Detect which cell encompasses the target text, then output its [X, Y] center coordinate. 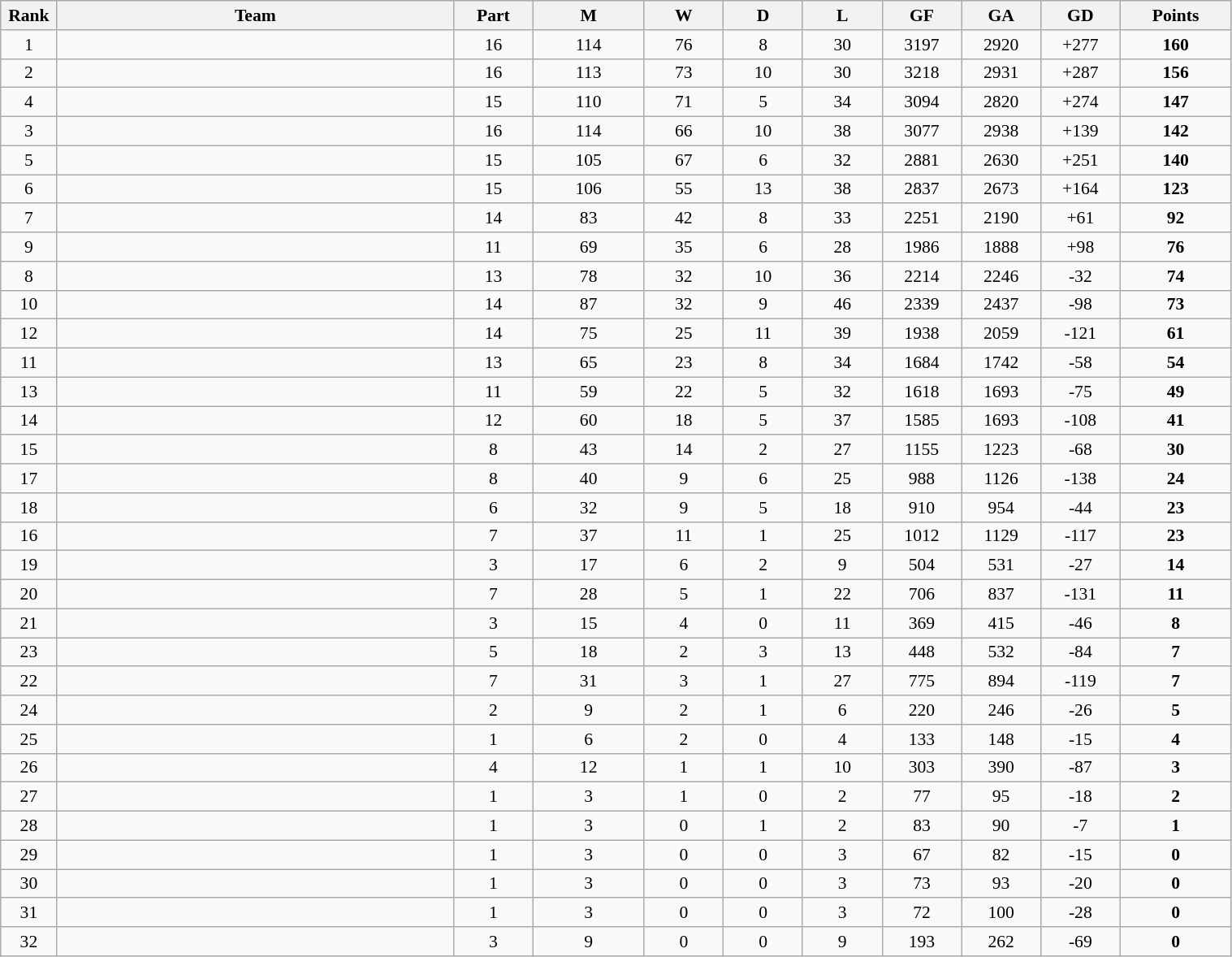
1618 [922, 392]
105 [588, 160]
-98 [1080, 305]
-28 [1080, 913]
123 [1176, 189]
369 [922, 623]
1223 [1001, 450]
1129 [1001, 536]
93 [1001, 884]
894 [1001, 682]
+287 [1080, 73]
74 [1176, 276]
160 [1176, 45]
46 [842, 305]
-69 [1080, 942]
2339 [922, 305]
+251 [1080, 160]
-44 [1080, 508]
65 [588, 363]
36 [842, 276]
40 [588, 478]
+274 [1080, 102]
262 [1001, 942]
954 [1001, 508]
77 [922, 797]
3218 [922, 73]
3197 [922, 45]
69 [588, 247]
-84 [1080, 652]
-32 [1080, 276]
140 [1176, 160]
49 [1176, 392]
L [842, 15]
Points [1176, 15]
2246 [1001, 276]
+61 [1080, 219]
42 [684, 219]
775 [922, 682]
39 [842, 334]
66 [684, 132]
55 [684, 189]
Team [255, 15]
Rank [29, 15]
Part [494, 15]
54 [1176, 363]
988 [922, 478]
GA [1001, 15]
106 [588, 189]
-121 [1080, 334]
-20 [1080, 884]
-18 [1080, 797]
246 [1001, 710]
156 [1176, 73]
+98 [1080, 247]
-87 [1080, 768]
-138 [1080, 478]
2938 [1001, 132]
-119 [1080, 682]
837 [1001, 595]
90 [1001, 826]
220 [922, 710]
1684 [922, 363]
2931 [1001, 73]
1888 [1001, 247]
2920 [1001, 45]
1938 [922, 334]
113 [588, 73]
3077 [922, 132]
60 [588, 421]
GD [1080, 15]
193 [922, 942]
448 [922, 652]
61 [1176, 334]
20 [29, 595]
133 [922, 739]
100 [1001, 913]
531 [1001, 565]
706 [922, 595]
29 [29, 855]
3094 [922, 102]
19 [29, 565]
+164 [1080, 189]
-131 [1080, 595]
2214 [922, 276]
+139 [1080, 132]
35 [684, 247]
75 [588, 334]
59 [588, 392]
-26 [1080, 710]
-27 [1080, 565]
-46 [1080, 623]
2437 [1001, 305]
2820 [1001, 102]
-68 [1080, 450]
92 [1176, 219]
71 [684, 102]
532 [1001, 652]
910 [922, 508]
41 [1176, 421]
-58 [1080, 363]
-75 [1080, 392]
415 [1001, 623]
2251 [922, 219]
1012 [922, 536]
2190 [1001, 219]
GF [922, 15]
1742 [1001, 363]
43 [588, 450]
1126 [1001, 478]
2059 [1001, 334]
110 [588, 102]
-108 [1080, 421]
-117 [1080, 536]
-7 [1080, 826]
148 [1001, 739]
D [763, 15]
142 [1176, 132]
+277 [1080, 45]
303 [922, 768]
78 [588, 276]
504 [922, 565]
82 [1001, 855]
390 [1001, 768]
33 [842, 219]
1986 [922, 247]
1585 [922, 421]
W [684, 15]
87 [588, 305]
95 [1001, 797]
2630 [1001, 160]
2837 [922, 189]
26 [29, 768]
1155 [922, 450]
2881 [922, 160]
72 [922, 913]
2673 [1001, 189]
21 [29, 623]
M [588, 15]
147 [1176, 102]
